For the text-containing cell, return its midpoint in [X, Y] coordinate format. 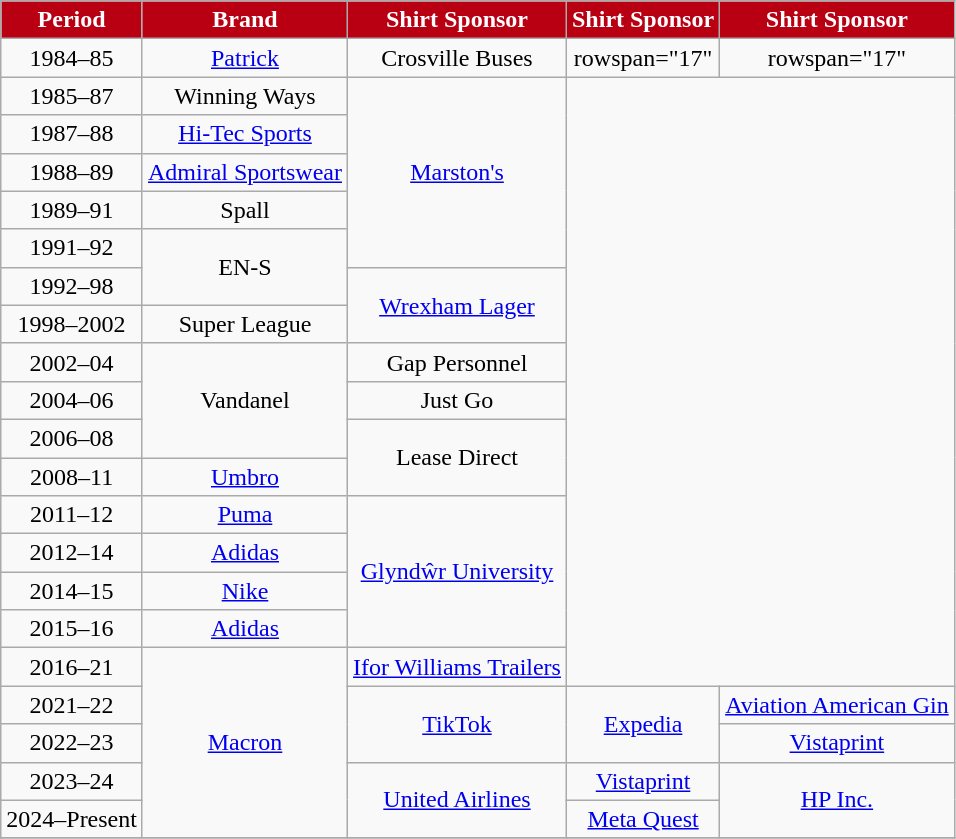
Meta Quest [642, 819]
Wrexham Lager [458, 305]
Umbro [244, 477]
Nike [244, 591]
Macron [244, 743]
2016–21 [72, 667]
Ifor Williams Trailers [458, 667]
2024–Present [72, 819]
Brand [244, 20]
Period [72, 20]
TikTok [458, 724]
Puma [244, 515]
United Airlines [458, 800]
Winning Ways [244, 96]
1992–98 [72, 286]
EN-S [244, 267]
2014–15 [72, 591]
Glyndŵr University [458, 572]
2021–22 [72, 705]
Crosville Buses [458, 58]
Marston's [458, 172]
Spall [244, 210]
2006–08 [72, 438]
Aviation American Gin [838, 705]
Gap Personnel [458, 362]
1988–89 [72, 172]
Vandanel [244, 400]
2004–06 [72, 400]
1991–92 [72, 248]
2015–16 [72, 629]
2022–23 [72, 743]
Super League [244, 324]
1985–87 [72, 96]
1984–85 [72, 58]
Hi-Tec Sports [244, 134]
Lease Direct [458, 457]
1998–2002 [72, 324]
2012–14 [72, 553]
1989–91 [72, 210]
2002–04 [72, 362]
Just Go [458, 400]
Patrick [244, 58]
2023–24 [72, 781]
Expedia [642, 724]
HP Inc. [838, 800]
Admiral Sportswear [244, 172]
1987–88 [72, 134]
2011–12 [72, 515]
2008–11 [72, 477]
